Return the [x, y] coordinate for the center point of the cell that contains the specified text.  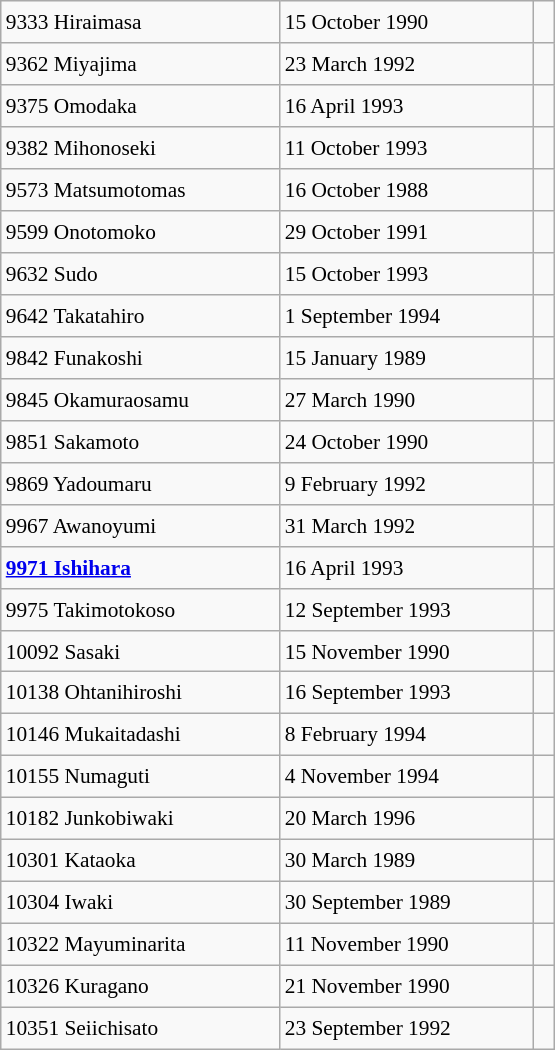
24 October 1990 [407, 441]
31 March 1992 [407, 525]
23 March 1992 [407, 64]
23 September 1992 [407, 1028]
1 September 1994 [407, 316]
9869 Yadoumaru [140, 483]
9971 Ishihara [140, 567]
9573 Matsumotomas [140, 190]
9967 Awanoyumi [140, 525]
9642 Takatahiro [140, 316]
21 November 1990 [407, 986]
9842 Funakoshi [140, 358]
12 September 1993 [407, 609]
10182 Junkobiwaki [140, 819]
15 October 1990 [407, 22]
9632 Sudo [140, 274]
10092 Sasaki [140, 651]
10301 Kataoka [140, 861]
9375 Omodaka [140, 106]
9 February 1992 [407, 483]
15 November 1990 [407, 651]
9851 Sakamoto [140, 441]
4 November 1994 [407, 777]
9382 Mihonoseki [140, 148]
10138 Ohtanihiroshi [140, 693]
10351 Seiichisato [140, 1028]
10155 Numaguti [140, 777]
10322 Mayuminarita [140, 945]
15 January 1989 [407, 358]
27 March 1990 [407, 399]
8 February 1994 [407, 735]
20 March 1996 [407, 819]
29 October 1991 [407, 232]
15 October 1993 [407, 274]
11 November 1990 [407, 945]
10146 Mukaitadashi [140, 735]
10304 Iwaki [140, 903]
10326 Kuragano [140, 986]
9845 Okamuraosamu [140, 399]
11 October 1993 [407, 148]
30 September 1989 [407, 903]
9362 Miyajima [140, 64]
16 October 1988 [407, 190]
9333 Hiraimasa [140, 22]
16 September 1993 [407, 693]
30 March 1989 [407, 861]
9975 Takimotokoso [140, 609]
9599 Onotomoko [140, 232]
